Pinpoint the cell where the given text exists, returning its [x, y] midpoint coordinate. 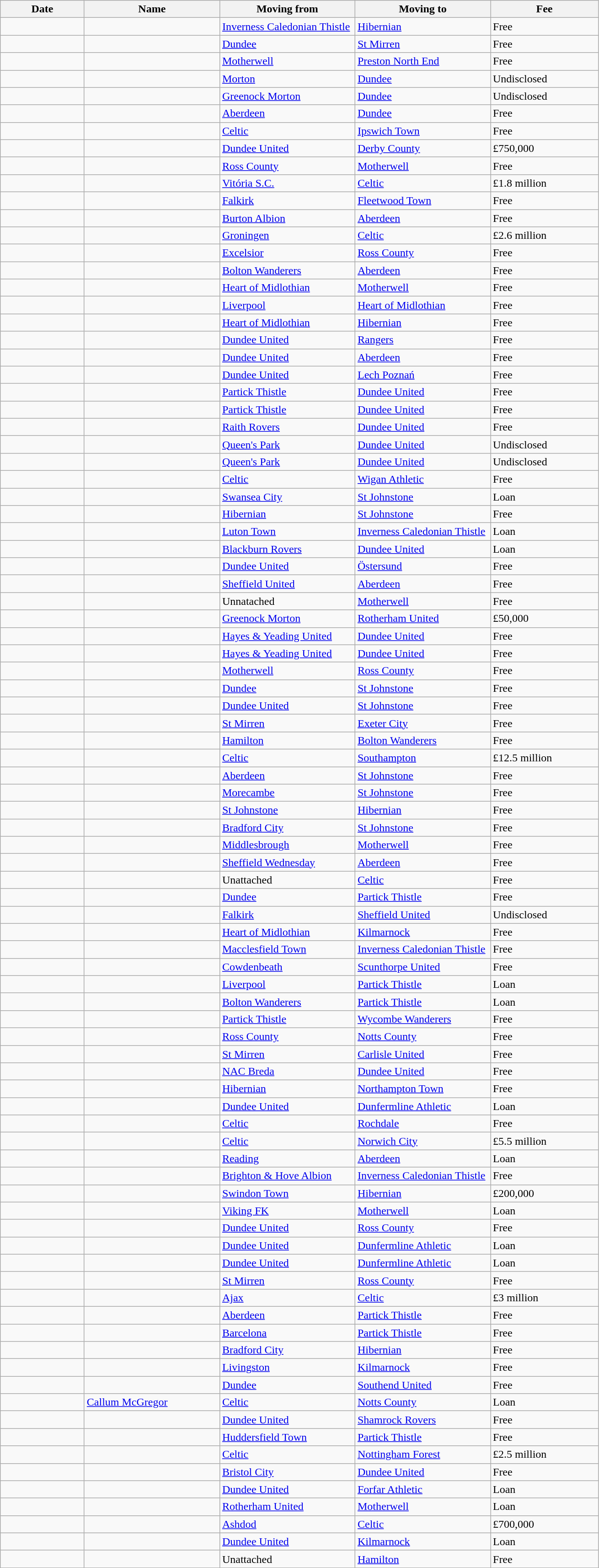
Ipswich Town [423, 131]
Nottingham Forest [423, 1455]
Moving from [287, 9]
Morecambe [287, 793]
Date [43, 9]
£50,000 [544, 619]
£2.5 million [544, 1455]
Ashdod [287, 1524]
Wigan Athletic [423, 479]
Luton Town [287, 532]
Shamrock Rovers [423, 1420]
Name [152, 9]
Forfar Athletic [423, 1489]
Rangers [423, 340]
Rochdale [423, 1124]
Bristol City [287, 1472]
Ajax [287, 1298]
Cowdenbeath [287, 967]
Viking FK [287, 1211]
Preston North End [423, 61]
Östersund [423, 566]
Groningen [287, 236]
Swansea City [287, 496]
Huddersfield Town [287, 1437]
Unnatached [287, 601]
Swindon Town [287, 1193]
Middlesbrough [287, 845]
£1.8 million [544, 183]
Blackburn Rovers [287, 549]
Carlisle United [423, 1054]
Fee [544, 9]
Macclesfield Town [287, 949]
£5.5 million [544, 1141]
Southampton [423, 758]
Scunthorpe United [423, 967]
Exeter City [423, 723]
Norwich City [423, 1141]
Lech Poznań [423, 375]
Wycombe Wanderers [423, 1019]
Fleetwood Town [423, 200]
Brighton & Hove Albion [287, 1176]
Barcelona [287, 1333]
£200,000 [544, 1193]
Derby County [423, 148]
Livingston [287, 1368]
£3 million [544, 1298]
£2.6 million [544, 236]
£12.5 million [544, 758]
£750,000 [544, 148]
£700,000 [544, 1524]
Excelsior [287, 253]
Moving to [423, 9]
Callum McGregor [152, 1402]
Burton Albion [287, 218]
Sheffield Wednesday [287, 862]
Northampton Town [423, 1089]
Raith Rovers [287, 427]
Reading [287, 1158]
Southend United [423, 1385]
Vitória S.C. [287, 183]
Morton [287, 79]
NAC Breda [287, 1072]
